Detect which cell encompasses the target text, then output its (X, Y) center coordinate. 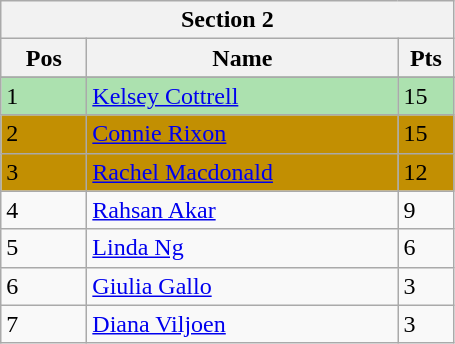
7 (44, 324)
Section 2 (228, 20)
Rahsan Akar (242, 210)
Diana Viljoen (242, 324)
2 (44, 134)
Rachel Macdonald (242, 172)
Giulia Gallo (242, 286)
9 (426, 210)
Pos (44, 58)
12 (426, 172)
5 (44, 248)
4 (44, 210)
Linda Ng (242, 248)
Kelsey Cottrell (242, 96)
Connie Rixon (242, 134)
1 (44, 96)
Pts (426, 58)
Name (242, 58)
